Identify which cell holds the provided text, then report its (x, y) central coordinate. 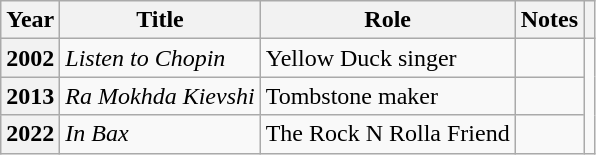
Ra Mokhda Kievshi (160, 96)
Role (388, 20)
Yellow Duck singer (388, 58)
Title (160, 20)
2002 (30, 58)
Notes (549, 20)
Listen to Chopin (160, 58)
In Bax (160, 134)
The Rock N Rolla Friend (388, 134)
2013 (30, 96)
Tombstone maker (388, 96)
2022 (30, 134)
Year (30, 20)
